Output the [x, y] coordinate of the center of the cell containing the given text.  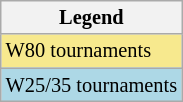
W80 tournaments [92, 51]
W25/35 tournaments [92, 85]
Legend [92, 17]
